Extract the (x, y) coordinate from the center of the cell holding the provided text.  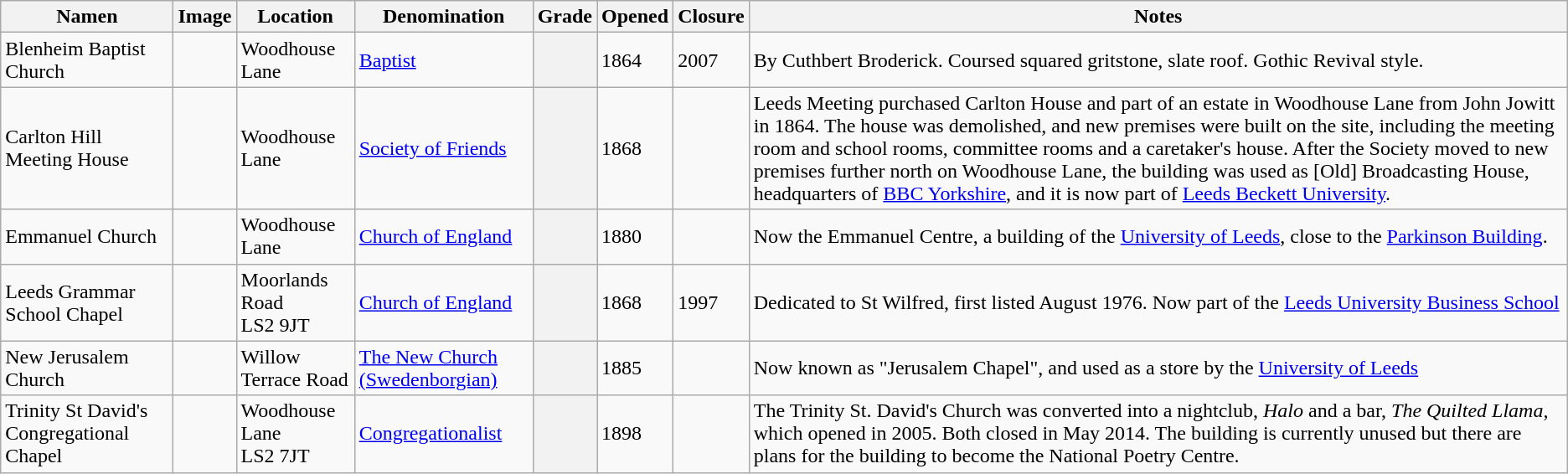
Leeds Grammar School Chapel (87, 302)
1885 (635, 368)
By Cuthbert Broderick. Coursed squared gritstone, slate roof. Gothic Revival style. (1158, 60)
New Jerusalem Church (87, 368)
Now known as "Jerusalem Chapel", and used as a store by the University of Leeds (1158, 368)
Closure (712, 17)
Location (295, 17)
Society of Friends (444, 148)
2007 (712, 60)
1864 (635, 60)
Dedicated to St Wilfred, first listed August 1976. Now part of the Leeds University Business School (1158, 302)
1997 (712, 302)
Denomination (444, 17)
The New Church (Swedenborgian) (444, 368)
Emmanuel Church (87, 236)
Now the Emmanuel Centre, a building of the University of Leeds, close to the Parkinson Building. (1158, 236)
1898 (635, 434)
Image (204, 17)
Namen (87, 17)
Baptist (444, 60)
Blenheim Baptist Church (87, 60)
Notes (1158, 17)
Trinity St David's Congregational Chapel (87, 434)
1880 (635, 236)
Woodhouse LaneLS2 7JT (295, 434)
Willow Terrace Road (295, 368)
Moorlands RoadLS2 9JT (295, 302)
Congregationalist (444, 434)
Carlton Hill Meeting House (87, 148)
Grade (565, 17)
Opened (635, 17)
